Extract the [x, y] coordinate from the center of the cell holding the provided text.  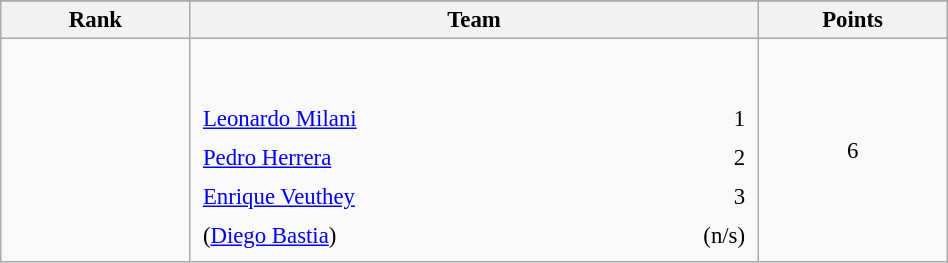
(n/s) [684, 236]
Points [852, 20]
Leonardo Milani 1 Pedro Herrera 2 Enrique Veuthey 3 (Diego Bastia) (n/s) [474, 151]
Team [474, 20]
Enrique Veuthey [407, 197]
2 [684, 158]
3 [684, 197]
Rank [96, 20]
Pedro Herrera [407, 158]
1 [684, 119]
(Diego Bastia) [407, 236]
6 [852, 151]
Leonardo Milani [407, 119]
